Detect which cell encompasses the target text, then output its [X, Y] center coordinate. 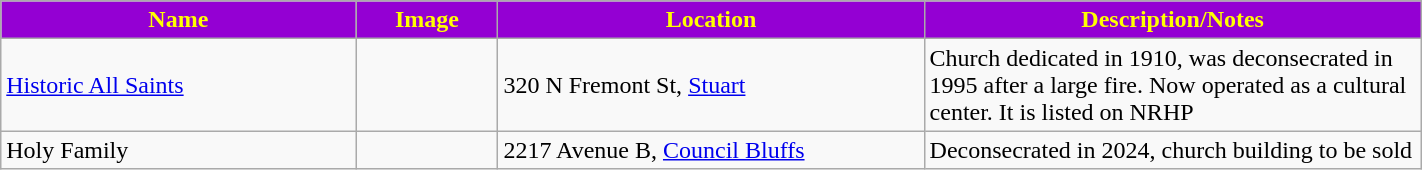
Deconsecrated in 2024, church building to be sold [1172, 150]
Location [711, 20]
Church dedicated in 1910, was deconsecrated in 1995 after a large fire. Now operated as a cultural center. It is listed on NRHP [1172, 85]
Name [178, 20]
Historic All Saints [178, 85]
Image [427, 20]
Description/Notes [1172, 20]
Holy Family [178, 150]
320 N Fremont St, Stuart [711, 85]
2217 Avenue B, Council Bluffs [711, 150]
